From the cell containing the given text, extract its center point as (x, y) coordinate. 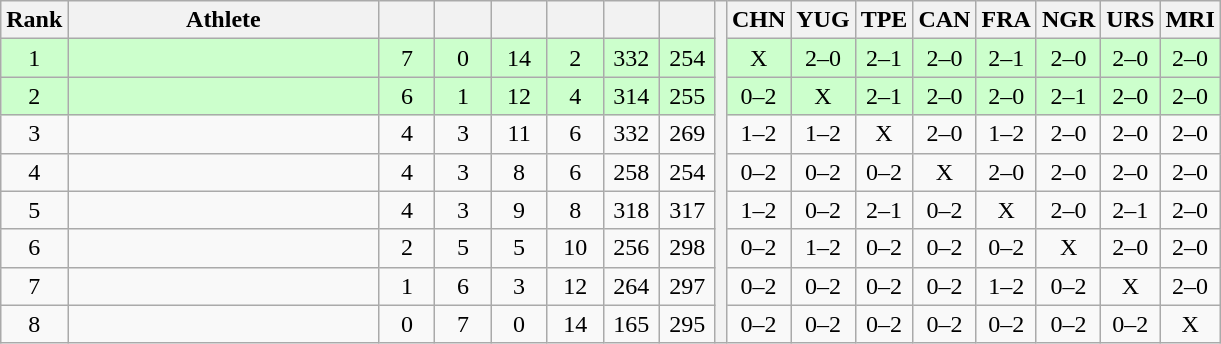
11 (519, 134)
295 (687, 324)
YUG (823, 20)
298 (687, 248)
258 (631, 172)
255 (687, 96)
CAN (944, 20)
264 (631, 286)
318 (631, 210)
Athlete (224, 20)
165 (631, 324)
MRI (1190, 20)
317 (687, 210)
297 (687, 286)
256 (631, 248)
314 (631, 96)
TPE (884, 20)
CHN (758, 20)
9 (519, 210)
URS (1130, 20)
10 (575, 248)
FRA (1006, 20)
269 (687, 134)
Rank (34, 20)
NGR (1068, 20)
